Provide the (X, Y) coordinate of the cell's center where the given text is located.  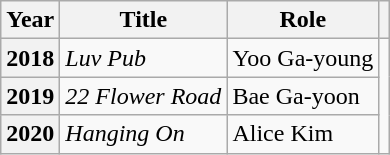
Title (144, 20)
2019 (30, 96)
Hanging On (144, 134)
Role (303, 20)
Alice Kim (303, 134)
22 Flower Road (144, 96)
Bae Ga-yoon (303, 96)
2018 (30, 58)
2020 (30, 134)
Luv Pub (144, 58)
Yoo Ga-young (303, 58)
Year (30, 20)
